Identify which cell holds the provided text, then report its (x, y) central coordinate. 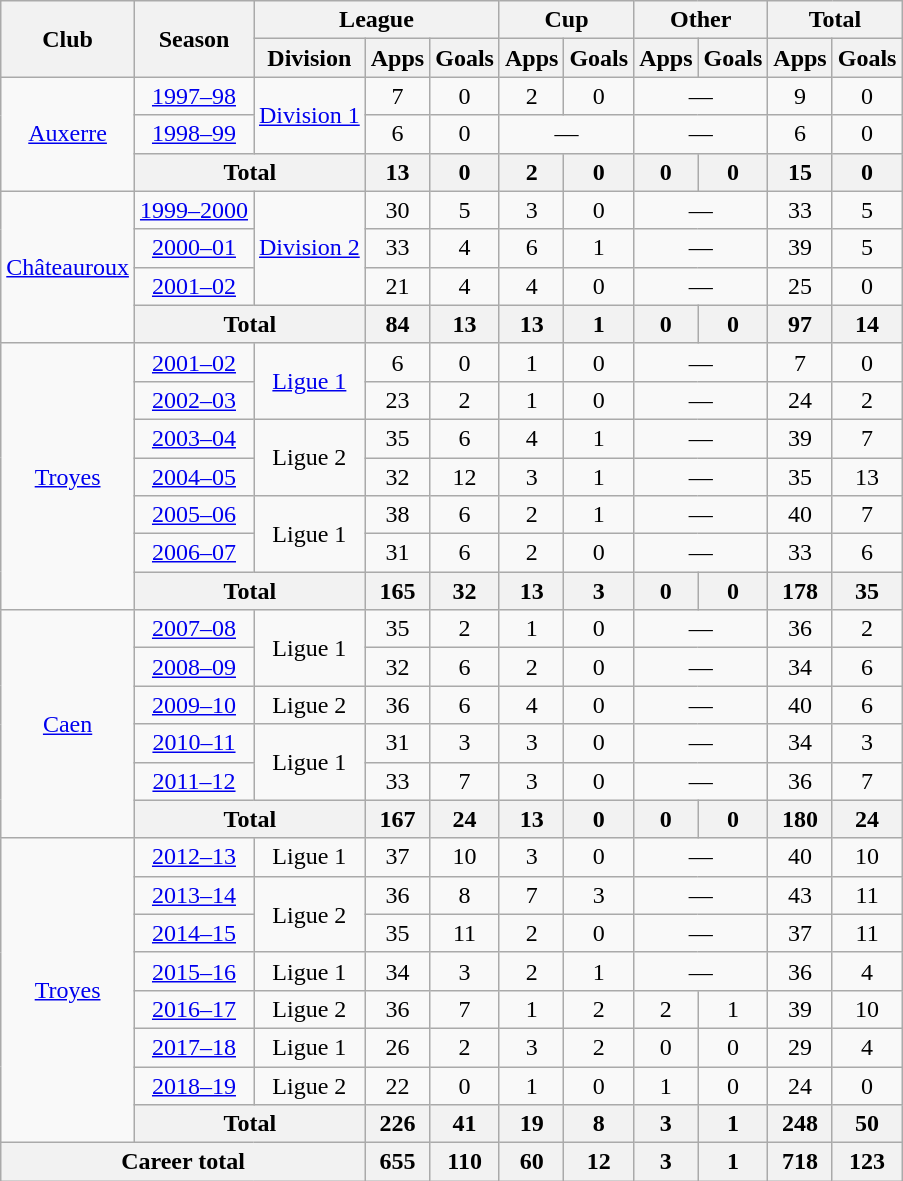
43 (800, 895)
2009–10 (194, 705)
165 (397, 591)
Division 2 (310, 248)
Auxerre (68, 134)
19 (531, 1124)
22 (397, 1085)
23 (397, 400)
Division (310, 58)
2012–13 (194, 857)
2007–08 (194, 629)
Club (68, 39)
14 (867, 324)
Career total (183, 1162)
655 (397, 1162)
21 (397, 286)
League (377, 20)
Caen (68, 724)
2018–19 (194, 1085)
84 (397, 324)
9 (800, 96)
2003–04 (194, 438)
15 (800, 172)
60 (531, 1162)
226 (397, 1124)
2011–12 (194, 781)
178 (800, 591)
25 (800, 286)
97 (800, 324)
2014–15 (194, 933)
2006–07 (194, 553)
248 (800, 1124)
41 (465, 1124)
38 (397, 515)
29 (800, 1047)
2004–05 (194, 477)
Season (194, 39)
2015–16 (194, 971)
718 (800, 1162)
2005–06 (194, 515)
26 (397, 1047)
1999–2000 (194, 210)
180 (800, 819)
2016–17 (194, 1009)
2013–14 (194, 895)
2008–09 (194, 667)
123 (867, 1162)
2010–11 (194, 743)
1997–98 (194, 96)
2017–18 (194, 1047)
Châteauroux (68, 267)
167 (397, 819)
1998–99 (194, 134)
Cup (566, 20)
2002–03 (194, 400)
Division 1 (310, 115)
30 (397, 210)
50 (867, 1124)
2000–01 (194, 248)
110 (465, 1162)
Other (701, 20)
